Search for the cell housing the specified text and yield its [x, y] center coordinate. 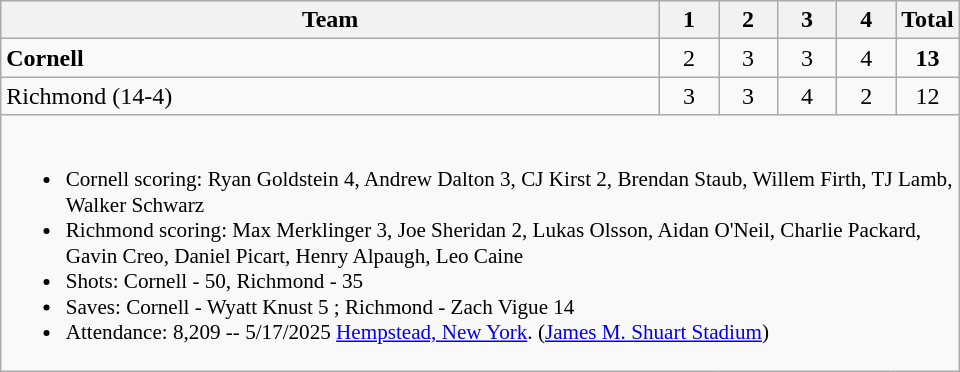
Team [330, 20]
Total [928, 20]
Cornell [330, 58]
Richmond (14-4) [330, 96]
1 [688, 20]
13 [928, 58]
12 [928, 96]
